Determine the (X, Y) coordinate at the center of the cell enclosing the given text.  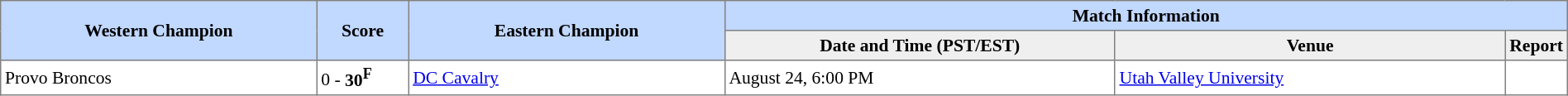
Score (362, 31)
August 24, 6:00 PM (920, 78)
Match Information (1146, 16)
Report (1537, 46)
Date and Time (PST/EST) (920, 46)
Provo Broncos (159, 78)
Western Champion (159, 31)
0 - 30F (362, 78)
Venue (1310, 46)
Eastern Champion (566, 31)
Utah Valley University (1310, 78)
DC Cavalry (566, 78)
